Determine the (X, Y) coordinate at the center of the cell enclosing the given text.  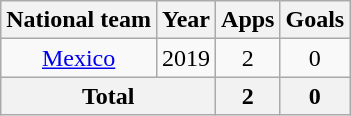
2019 (186, 58)
Goals (315, 20)
Year (186, 20)
Mexico (79, 58)
National team (79, 20)
Total (108, 96)
Apps (248, 20)
